Provide the [X, Y] coordinate of the cell's center where the given text is located.  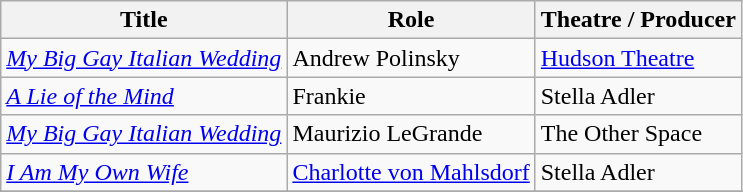
Frankie [411, 96]
Charlotte von Mahlsdorf [411, 172]
Theatre / Producer [638, 20]
I Am My Own Wife [144, 172]
The Other Space [638, 134]
Hudson Theatre [638, 58]
Title [144, 20]
A Lie of the Mind [144, 96]
Maurizio LeGrande [411, 134]
Role [411, 20]
Andrew Polinsky [411, 58]
